Detect which cell encompasses the target text, then output its [X, Y] center coordinate. 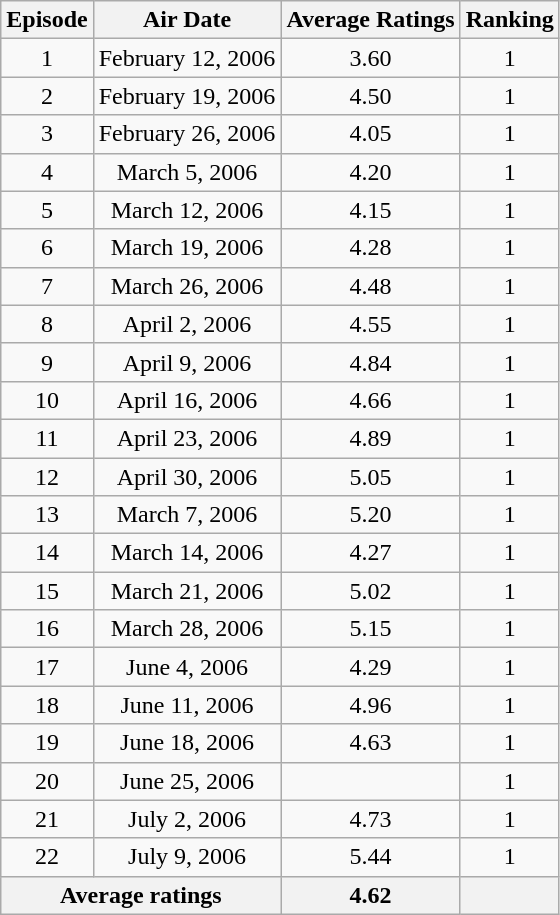
16 [47, 629]
5.02 [370, 591]
March 7, 2006 [187, 515]
11 [47, 438]
4.05 [370, 134]
4.28 [370, 248]
4.48 [370, 286]
5 [47, 210]
5.44 [370, 857]
6 [47, 248]
19 [47, 743]
March 26, 2006 [187, 286]
July 9, 2006 [187, 857]
4.66 [370, 400]
June 4, 2006 [187, 667]
8 [47, 324]
Episode [47, 20]
4.20 [370, 172]
March 14, 2006 [187, 553]
10 [47, 400]
4.63 [370, 743]
March 19, 2006 [187, 248]
4.62 [370, 895]
Average Ratings [370, 20]
5.15 [370, 629]
4.55 [370, 324]
21 [47, 819]
4.84 [370, 362]
July 2, 2006 [187, 819]
February 12, 2006 [187, 58]
7 [47, 286]
April 2, 2006 [187, 324]
March 12, 2006 [187, 210]
12 [47, 477]
Ranking [510, 20]
April 30, 2006 [187, 477]
June 25, 2006 [187, 781]
18 [47, 705]
13 [47, 515]
4.29 [370, 667]
4 [47, 172]
June 18, 2006 [187, 743]
3.60 [370, 58]
4.15 [370, 210]
5.20 [370, 515]
2 [47, 96]
15 [47, 591]
April 16, 2006 [187, 400]
June 11, 2006 [187, 705]
Air Date [187, 20]
4.27 [370, 553]
4.96 [370, 705]
22 [47, 857]
April 23, 2006 [187, 438]
March 21, 2006 [187, 591]
9 [47, 362]
March 5, 2006 [187, 172]
3 [47, 134]
April 9, 2006 [187, 362]
17 [47, 667]
February 26, 2006 [187, 134]
14 [47, 553]
20 [47, 781]
March 28, 2006 [187, 629]
4.89 [370, 438]
February 19, 2006 [187, 96]
4.50 [370, 96]
4.73 [370, 819]
Average ratings [141, 895]
5.05 [370, 477]
